Return [X, Y] of the center of cell containing provided text 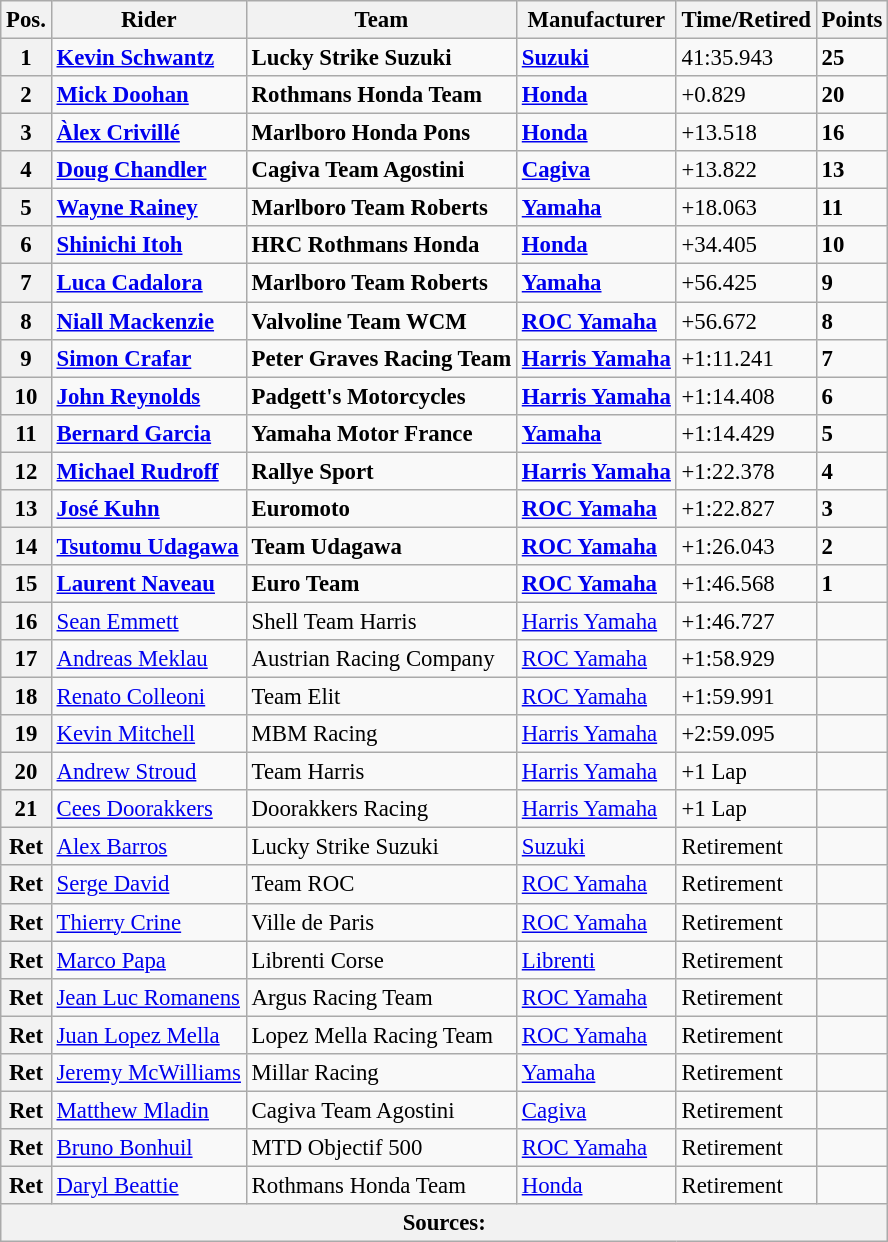
25 [852, 58]
41:35.943 [746, 58]
Kevin Mitchell [148, 734]
+18.063 [746, 208]
Librenti Corse [381, 960]
Team Harris [381, 772]
Euro Team [381, 584]
Rider [148, 20]
Bruno Bonhuil [148, 1148]
Wayne Rainey [148, 208]
Matthew Mladin [148, 1110]
Doorakkers Racing [381, 809]
Team ROC [381, 885]
+0.829 [746, 95]
Kevin Schwantz [148, 58]
José Kuhn [148, 509]
Laurent Naveau [148, 584]
Manufacturer [596, 20]
Tsutomu Udagawa [148, 546]
Marco Papa [148, 960]
Daryl Beattie [148, 1185]
Rallye Sport [381, 471]
Doug Chandler [148, 170]
HRC Rothmans Honda [381, 245]
19 [26, 734]
+56.425 [746, 283]
+2:59.095 [746, 734]
+1:59.991 [746, 697]
John Reynolds [148, 396]
Euromoto [381, 509]
+34.405 [746, 245]
+1:14.408 [746, 396]
MBM Racing [381, 734]
+1:58.929 [746, 659]
Mick Doohan [148, 95]
12 [26, 471]
Niall Mackenzie [148, 321]
Team Udagawa [381, 546]
Andrew Stroud [148, 772]
15 [26, 584]
Team Elit [381, 697]
21 [26, 809]
Points [852, 20]
Millar Racing [381, 1073]
Cees Doorakkers [148, 809]
+1:11.241 [746, 358]
Ville de Paris [381, 922]
Valvoline Team WCM [381, 321]
Simon Crafar [148, 358]
18 [26, 697]
Padgett's Motorcycles [381, 396]
MTD Objectif 500 [381, 1148]
Argus Racing Team [381, 997]
Peter Graves Racing Team [381, 358]
Serge David [148, 885]
Jean Luc Romanens [148, 997]
Àlex Crivillé [148, 133]
Team [381, 20]
14 [26, 546]
Sources: [444, 1223]
+13.822 [746, 170]
Shinichi Itoh [148, 245]
Yamaha Motor France [381, 433]
Renato Colleoni [148, 697]
Andreas Meklau [148, 659]
Jeremy McWilliams [148, 1073]
Austrian Racing Company [381, 659]
Luca Cadalora [148, 283]
17 [26, 659]
Bernard Garcia [148, 433]
+1:46.568 [746, 584]
Marlboro Honda Pons [381, 133]
+1:22.378 [746, 471]
Alex Barros [148, 847]
+1:26.043 [746, 546]
+13.518 [746, 133]
+1:14.429 [746, 433]
Juan Lopez Mella [148, 1035]
Pos. [26, 20]
+1:46.727 [746, 621]
Shell Team Harris [381, 621]
Lopez Mella Racing Team [381, 1035]
Sean Emmett [148, 621]
+56.672 [746, 321]
Thierry Crine [148, 922]
Michael Rudroff [148, 471]
Librenti [596, 960]
Time/Retired [746, 20]
+1:22.827 [746, 509]
